Detect which cell encompasses the target text, then output its (x, y) center coordinate. 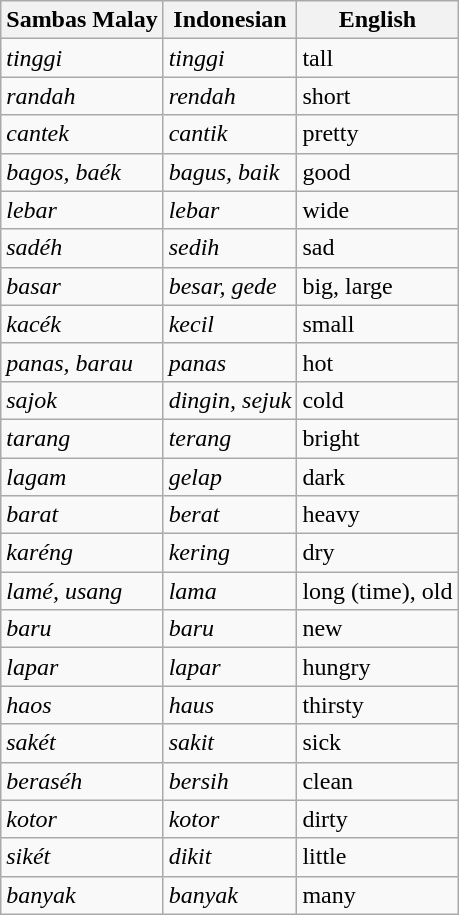
hungry (378, 667)
sick (378, 743)
cantik (230, 134)
sedih (230, 248)
beraséh (82, 781)
long (time), old (378, 591)
karéng (82, 553)
heavy (378, 515)
basar (82, 286)
lama (230, 591)
sajok (82, 400)
sakét (82, 743)
sad (378, 248)
haus (230, 705)
berat (230, 515)
panas (230, 362)
bagus, baik (230, 172)
bersih (230, 781)
small (378, 324)
bagos, baék (82, 172)
cantek (82, 134)
clean (378, 781)
dikit (230, 857)
gelap (230, 477)
dingin, sejuk (230, 400)
haos (82, 705)
kecil (230, 324)
wide (378, 210)
cold (378, 400)
Sambas Malay (82, 20)
pretty (378, 134)
kacék (82, 324)
lamé, usang (82, 591)
good (378, 172)
dirty (378, 819)
sadéh (82, 248)
besar, gede (230, 286)
rendah (230, 96)
dark (378, 477)
tarang (82, 438)
little (378, 857)
barat (82, 515)
many (378, 895)
English (378, 20)
terang (230, 438)
panas, barau (82, 362)
sikét (82, 857)
new (378, 629)
tall (378, 58)
big, large (378, 286)
bright (378, 438)
randah (82, 96)
sakit (230, 743)
kering (230, 553)
thirsty (378, 705)
short (378, 96)
lagam (82, 477)
dry (378, 553)
hot (378, 362)
Indonesian (230, 20)
